Find where the given text appears and provide that cell's center as [X, Y] coordinate. 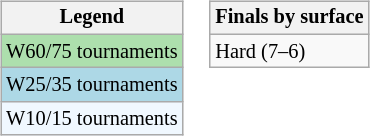
W10/15 tournaments [92, 119]
W25/35 tournaments [92, 85]
Hard (7–6) [289, 51]
Finals by surface [289, 18]
W60/75 tournaments [92, 51]
Legend [92, 18]
